Return the (x, y) coordinate for the center point of the cell that contains the specified text.  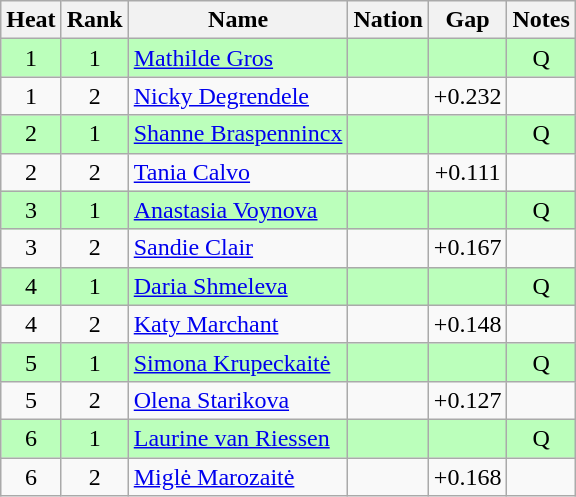
Katy Marchant (238, 324)
Shanne Braspennincx (238, 134)
Miglė Marozaitė (238, 477)
+0.167 (468, 248)
Rank (94, 20)
Olena Starikova (238, 400)
+0.168 (468, 477)
Laurine van Riessen (238, 438)
Nicky Degrendele (238, 96)
+0.111 (468, 172)
+0.127 (468, 400)
Daria Shmeleva (238, 286)
Anastasia Voynova (238, 210)
+0.232 (468, 96)
Name (238, 20)
Mathilde Gros (238, 58)
Simona Krupeckaitė (238, 362)
+0.148 (468, 324)
Heat (31, 20)
Nation (388, 20)
Gap (468, 20)
Sandie Clair (238, 248)
Notes (541, 20)
Tania Calvo (238, 172)
